Identify which cell holds the provided text, then report its (x, y) central coordinate. 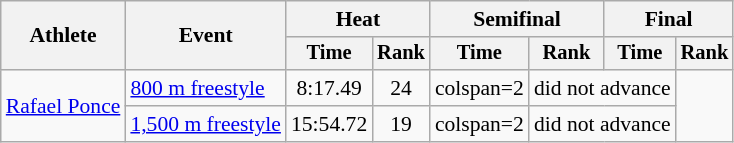
15:54.72 (329, 124)
Rafael Ponce (64, 106)
Semifinal (517, 19)
800 m freestyle (206, 88)
Heat (358, 19)
Event (206, 36)
19 (401, 124)
Final (668, 19)
24 (401, 88)
8:17.49 (329, 88)
Athlete (64, 36)
1,500 m freestyle (206, 124)
